Determine the [X, Y] coordinate at the center of the cell enclosing the given text.  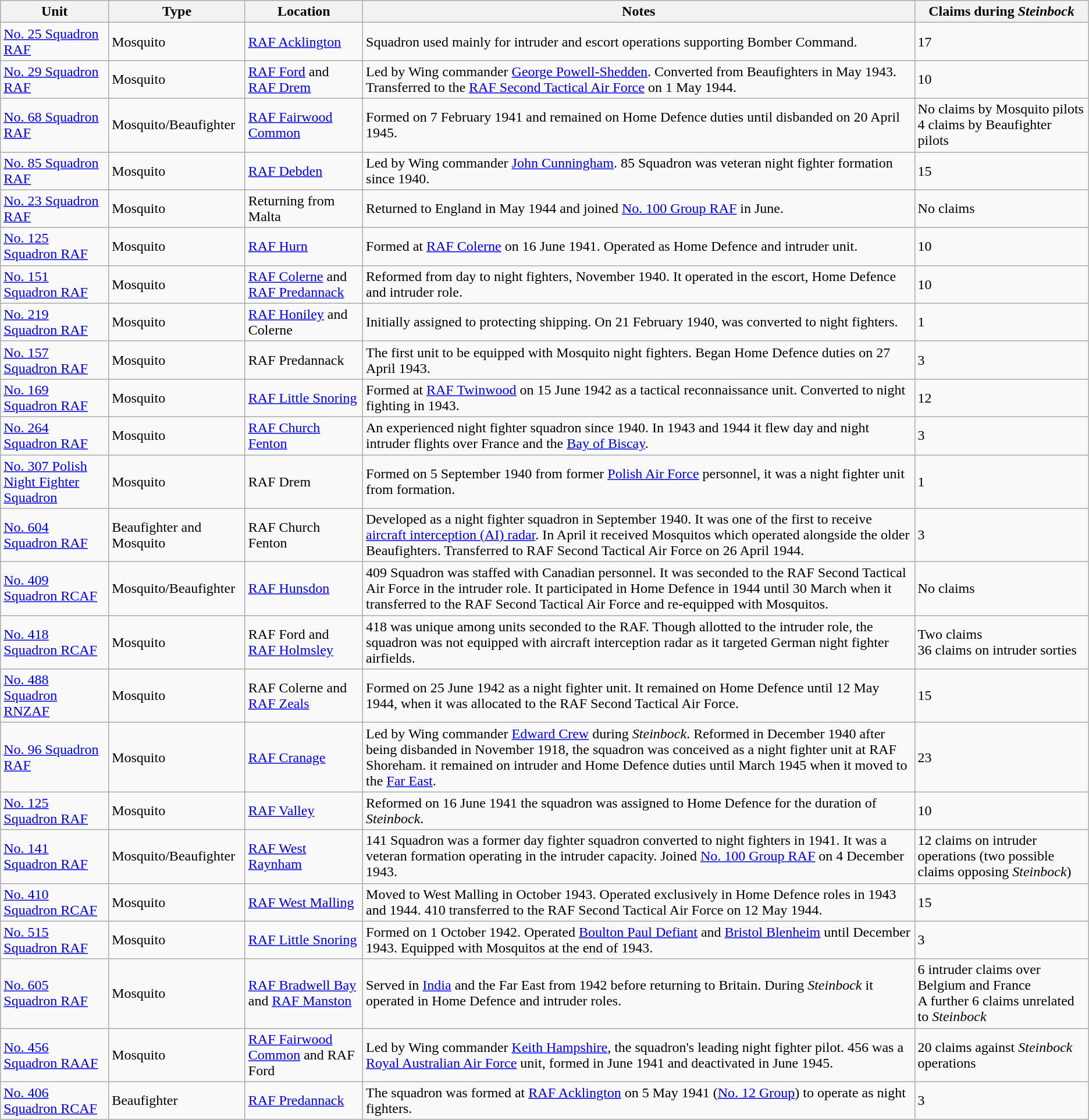
No. 23 Squadron RAF [55, 208]
No. 25 Squadron RAF [55, 42]
No. 409 Squadron RCAF [55, 589]
12 [1002, 398]
Two claims36 claims on intruder sorties [1002, 642]
Reformed on 16 June 1941 the squadron was assigned to Home Defence for the duration of Steinbock. [639, 811]
RAF Valley [304, 811]
No. 456 Squadron RAAF [55, 1055]
RAF Acklington [304, 42]
RAF Ford and RAF Drem [304, 79]
No. 29 Squadron RAF [55, 79]
No. 406 Squadron RCAF [55, 1101]
Type [177, 12]
23 [1002, 758]
Formed at RAF Colerne on 16 June 1941. Operated as Home Defence and intruder unit. [639, 247]
Unit [55, 12]
20 claims against Steinbock operations [1002, 1055]
No. 157 Squadron RAF [55, 360]
RAF Fairwood Common and RAF Ford [304, 1055]
The squadron was formed at RAF Acklington on 5 May 1941 (No. 12 Group) to operate as night fighters. [639, 1101]
RAF Drem [304, 482]
No. 151 Squadron RAF [55, 284]
RAF Colerne and RAF Zeals [304, 696]
RAF Honiley and Colerne [304, 322]
No. 264 Squadron RAF [55, 435]
RAF Hurn [304, 247]
Location [304, 12]
No. 410 Squadron RCAF [55, 902]
RAF Bradwell Bay and RAF Manston [304, 994]
Beaufighter [177, 1101]
No. 169 Squadron RAF [55, 398]
RAF Hunsdon [304, 589]
No. 488 Squadron RNZAF [55, 696]
No. 418 Squadron RCAF [55, 642]
Reformed from day to night fighters, November 1940. It operated in the escort, Home Defence and intruder role. [639, 284]
RAF Debden [304, 171]
Formed on 1 October 1942. Operated Boulton Paul Defiant and Bristol Blenheim until December 1943. Equipped with Mosquitos at the end of 1943. [639, 940]
Initially assigned to protecting shipping. On 21 February 1940, was converted to night fighters. [639, 322]
Formed on 5 September 1940 from former Polish Air Force personnel, it was a night fighter unit from formation. [639, 482]
Served in India and the Far East from 1942 before returning to Britain. During Steinbock it operated in Home Defence and intruder roles. [639, 994]
12 claims on intruder operations (two possible claims opposing Steinbock) [1002, 856]
RAF West Malling [304, 902]
No. 604 Squadron RAF [55, 535]
Notes [639, 12]
No. 141 Squadron RAF [55, 856]
No. 307 Polish Night Fighter Squadron [55, 482]
RAF Colerne and RAF Predannack [304, 284]
No. 219 Squadron RAF [55, 322]
No. 85 Squadron RAF [55, 171]
An experienced night fighter squadron since 1940. In 1943 and 1944 it flew day and night intruder flights over France and the Bay of Biscay. [639, 435]
Formed on 7 February 1941 and remained on Home Defence duties until disbanded on 20 April 1945. [639, 125]
RAF West Raynham [304, 856]
No. 96 Squadron RAF [55, 758]
No. 68 Squadron RAF [55, 125]
No. 605 Squadron RAF [55, 994]
Squadron used mainly for intruder and escort operations supporting Bomber Command. [639, 42]
17 [1002, 42]
Returned to England in May 1944 and joined No. 100 Group RAF in June. [639, 208]
Claims during Steinbock [1002, 12]
Returning from Malta [304, 208]
No claims by Mosquito pilots4 claims by Beaufighter pilots [1002, 125]
RAF Cranage [304, 758]
Formed at RAF Twinwood on 15 June 1942 as a tactical reconnaissance unit. Converted to night fighting in 1943. [639, 398]
Led by Wing commander George Powell-Shedden. Converted from Beaufighters in May 1943. Transferred to the RAF Second Tactical Air Force on 1 May 1944. [639, 79]
6 intruder claims over Belgium and FranceA further 6 claims unrelated to Steinbock [1002, 994]
RAF Ford and RAF Holmsley [304, 642]
The first unit to be equipped with Mosquito night fighters. Began Home Defence duties on 27 April 1943. [639, 360]
RAF Fairwood Common [304, 125]
Led by Wing commander John Cunningham. 85 Squadron was veteran night fighter formation since 1940. [639, 171]
Beaufighter and Mosquito [177, 535]
No. 515 Squadron RAF [55, 940]
